Detect which cell encompasses the target text, then output its [X, Y] center coordinate. 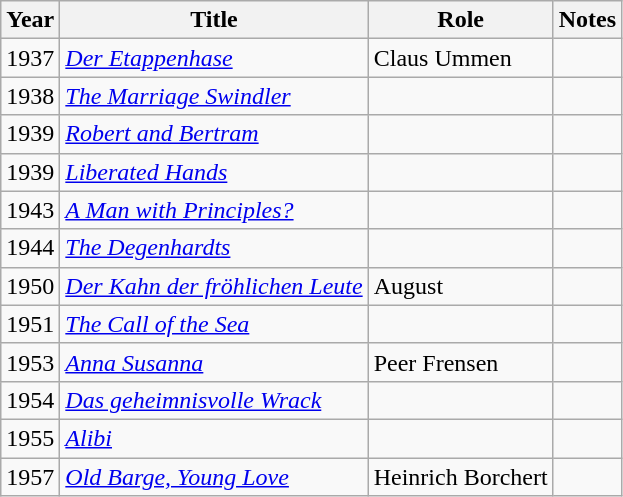
Claus Ummen [460, 58]
Der Kahn der fröhlichen Leute [214, 286]
The Call of the Sea [214, 324]
Der Etappenhase [214, 58]
1955 [30, 438]
Das geheimnisvolle Wrack [214, 400]
Peer Frensen [460, 362]
1938 [30, 96]
The Degenhardts [214, 248]
Old Barge, Young Love [214, 477]
Role [460, 20]
1944 [30, 248]
1951 [30, 324]
Year [30, 20]
Robert and Bertram [214, 134]
Anna Susanna [214, 362]
1953 [30, 362]
Notes [587, 20]
1954 [30, 400]
1943 [30, 210]
1950 [30, 286]
1937 [30, 58]
A Man with Principles? [214, 210]
The Marriage Swindler [214, 96]
Heinrich Borchert [460, 477]
Liberated Hands [214, 172]
1957 [30, 477]
Title [214, 20]
Alibi [214, 438]
August [460, 286]
